Output the [x, y] coordinate of the center of the cell containing the given text.  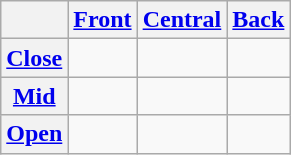
Mid [34, 96]
Close [34, 58]
Back [258, 20]
Front [102, 20]
Central [182, 20]
Open [34, 134]
